From the cell containing the given text, extract its center point as (X, Y) coordinate. 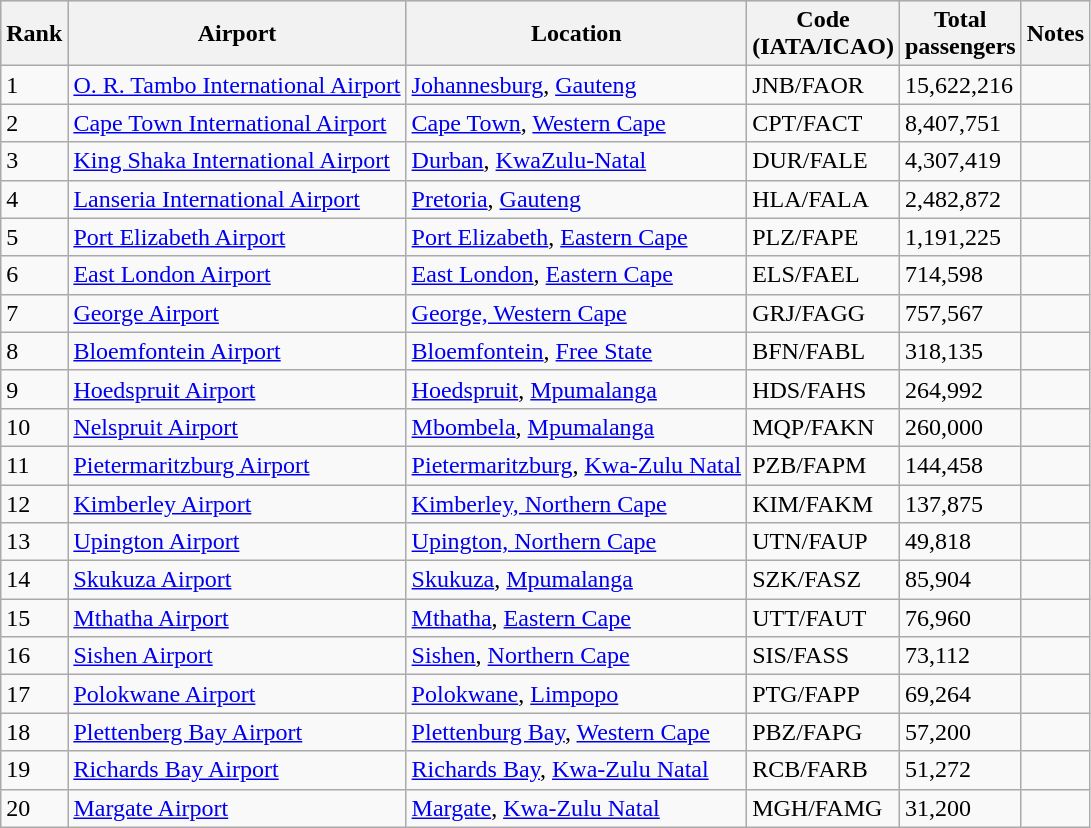
ELS/FAEL (824, 275)
Sishen Airport (237, 656)
144,458 (960, 465)
1 (34, 85)
76,960 (960, 618)
PBZ/FAPG (824, 732)
51,272 (960, 770)
Cape Town International Airport (237, 123)
Code(IATA/ICAO) (824, 34)
Margate, Kwa-Zulu Natal (576, 808)
Rank (34, 34)
KIM/FAKM (824, 503)
7 (34, 313)
MQP/FAKN (824, 427)
Sishen, Northern Cape (576, 656)
PTG/FAPP (824, 694)
Mthatha Airport (237, 618)
Plettenburg Bay, Western Cape (576, 732)
Margate Airport (237, 808)
UTT/FAUT (824, 618)
2,482,872 (960, 199)
Airport (237, 34)
11 (34, 465)
Hoedspruit, Mpumalanga (576, 389)
MGH/FAMG (824, 808)
57,200 (960, 732)
8 (34, 351)
Durban, KwaZulu-Natal (576, 161)
East London, Eastern Cape (576, 275)
Richards Bay Airport (237, 770)
14 (34, 580)
12 (34, 503)
15,622,216 (960, 85)
Upington, Northern Cape (576, 542)
Kimberley, Northern Cape (576, 503)
Mthatha, Eastern Cape (576, 618)
HDS/FAHS (824, 389)
RCB/FARB (824, 770)
4,307,419 (960, 161)
Location (576, 34)
JNB/FAOR (824, 85)
Plettenberg Bay Airport (237, 732)
DUR/FALE (824, 161)
Pietermaritzburg, Kwa-Zulu Natal (576, 465)
10 (34, 427)
George, Western Cape (576, 313)
Kimberley Airport (237, 503)
Polokwane, Limpopo (576, 694)
BFN/FABL (824, 351)
Polokwane Airport (237, 694)
PZB/FAPM (824, 465)
SIS/FASS (824, 656)
19 (34, 770)
85,904 (960, 580)
CPT/FACT (824, 123)
Skukuza Airport (237, 580)
PLZ/FAPE (824, 237)
31,200 (960, 808)
264,992 (960, 389)
King Shaka International Airport (237, 161)
Bloemfontein, Free State (576, 351)
73,112 (960, 656)
Bloemfontein Airport (237, 351)
Lanseria International Airport (237, 199)
69,264 (960, 694)
Pietermaritzburg Airport (237, 465)
Skukuza, Mpumalanga (576, 580)
Notes (1055, 34)
Port Elizabeth Airport (237, 237)
HLA/FALA (824, 199)
Richards Bay, Kwa-Zulu Natal (576, 770)
13 (34, 542)
49,818 (960, 542)
Nelspruit Airport (237, 427)
20 (34, 808)
George Airport (237, 313)
Hoedspruit Airport (237, 389)
757,567 (960, 313)
5 (34, 237)
UTN/FAUP (824, 542)
18 (34, 732)
Port Elizabeth, Eastern Cape (576, 237)
16 (34, 656)
137,875 (960, 503)
GRJ/FAGG (824, 313)
17 (34, 694)
8,407,751 (960, 123)
6 (34, 275)
3 (34, 161)
9 (34, 389)
Johannesburg, Gauteng (576, 85)
2 (34, 123)
Pretoria, Gauteng (576, 199)
318,135 (960, 351)
Cape Town, Western Cape (576, 123)
1,191,225 (960, 237)
4 (34, 199)
15 (34, 618)
Mbombela, Mpumalanga (576, 427)
East London Airport (237, 275)
O. R. Tambo International Airport (237, 85)
SZK/FASZ (824, 580)
260,000 (960, 427)
Totalpassengers (960, 34)
Upington Airport (237, 542)
714,598 (960, 275)
